Capture the cell that displays the provided text and extract its (x, y) central coordinate. 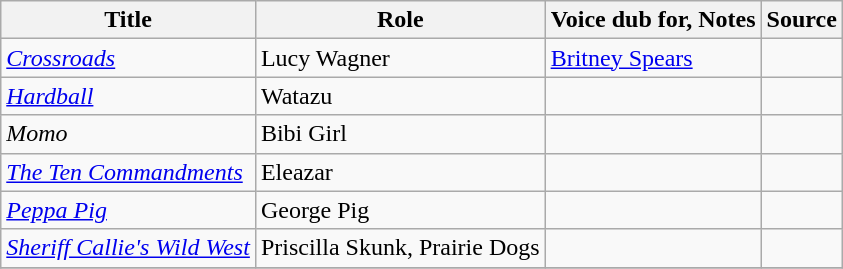
Voice dub for, Notes (653, 20)
Watazu (400, 96)
Source (802, 20)
George Pig (400, 210)
Momo (128, 134)
Title (128, 20)
Peppa Pig (128, 210)
Lucy Wagner (400, 58)
Crossroads (128, 58)
Eleazar (400, 172)
Role (400, 20)
Bibi Girl (400, 134)
The Ten Commandments (128, 172)
Britney Spears (653, 58)
Sheriff Callie's Wild West (128, 248)
Priscilla Skunk, Prairie Dogs (400, 248)
Hardball (128, 96)
